Return [x, y] of the center of cell containing provided text 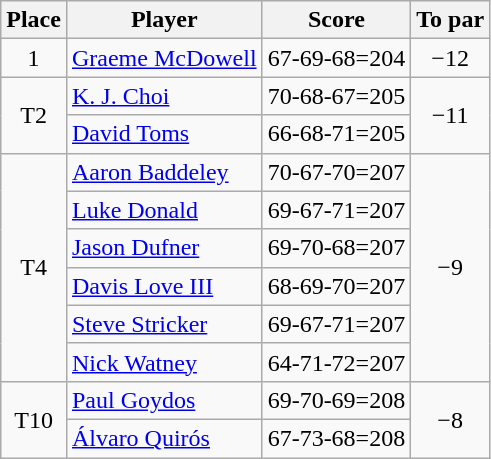
69-70-68=207 [336, 248]
69-70-69=208 [336, 400]
Steve Stricker [164, 324]
−12 [450, 58]
67-73-68=208 [336, 438]
Player [164, 20]
70-67-70=207 [336, 172]
David Toms [164, 134]
−11 [450, 115]
Davis Love III [164, 286]
T10 [34, 419]
Paul Goydos [164, 400]
Álvaro Quirós [164, 438]
Score [336, 20]
Graeme McDowell [164, 58]
To par [450, 20]
T4 [34, 267]
68-69-70=207 [336, 286]
66-68-71=205 [336, 134]
K. J. Choi [164, 96]
70-68-67=205 [336, 96]
Luke Donald [164, 210]
Place [34, 20]
Aaron Baddeley [164, 172]
Nick Watney [164, 362]
−9 [450, 267]
67-69-68=204 [336, 58]
64-71-72=207 [336, 362]
−8 [450, 419]
T2 [34, 115]
Jason Dufner [164, 248]
1 [34, 58]
